Scan for the cell matching the given text and deliver its (x, y) coordinate at center. 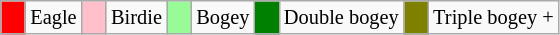
Double bogey (342, 17)
Birdie (136, 17)
Triple bogey + (493, 17)
Eagle (53, 17)
Bogey (222, 17)
